Determine the (x, y) coordinate at the center of the cell enclosing the given text.  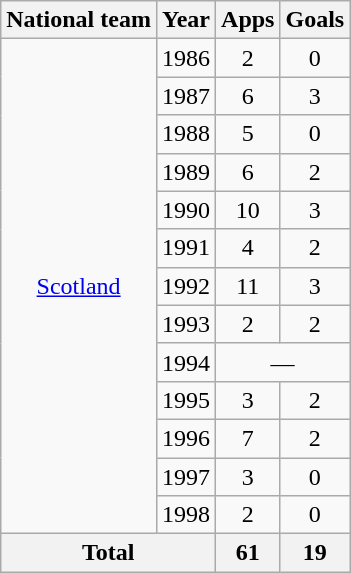
1990 (186, 210)
1991 (186, 248)
1995 (186, 400)
National team (79, 20)
Scotland (79, 286)
1996 (186, 438)
1997 (186, 477)
61 (248, 553)
4 (248, 248)
1989 (186, 172)
1998 (186, 515)
10 (248, 210)
7 (248, 438)
5 (248, 134)
Total (108, 553)
1988 (186, 134)
1987 (186, 96)
— (283, 362)
19 (315, 553)
1994 (186, 362)
1992 (186, 286)
1993 (186, 324)
Goals (315, 20)
1986 (186, 58)
Year (186, 20)
11 (248, 286)
Apps (248, 20)
